From the cell containing the given text, extract its center point as (x, y) coordinate. 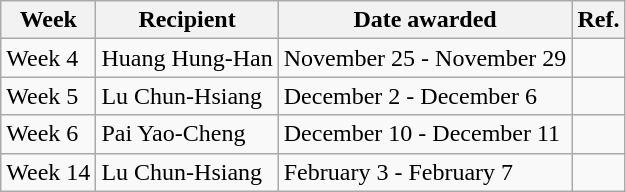
Date awarded (425, 20)
Recipient (187, 20)
Huang Hung-Han (187, 58)
Week (48, 20)
November 25 - November 29 (425, 58)
Pai Yao-Cheng (187, 134)
Week 6 (48, 134)
Week 4 (48, 58)
December 2 - December 6 (425, 96)
December 10 - December 11 (425, 134)
Ref. (598, 20)
Week 5 (48, 96)
Week 14 (48, 172)
February 3 - February 7 (425, 172)
